Capture the cell that displays the provided text and extract its [X, Y] central coordinate. 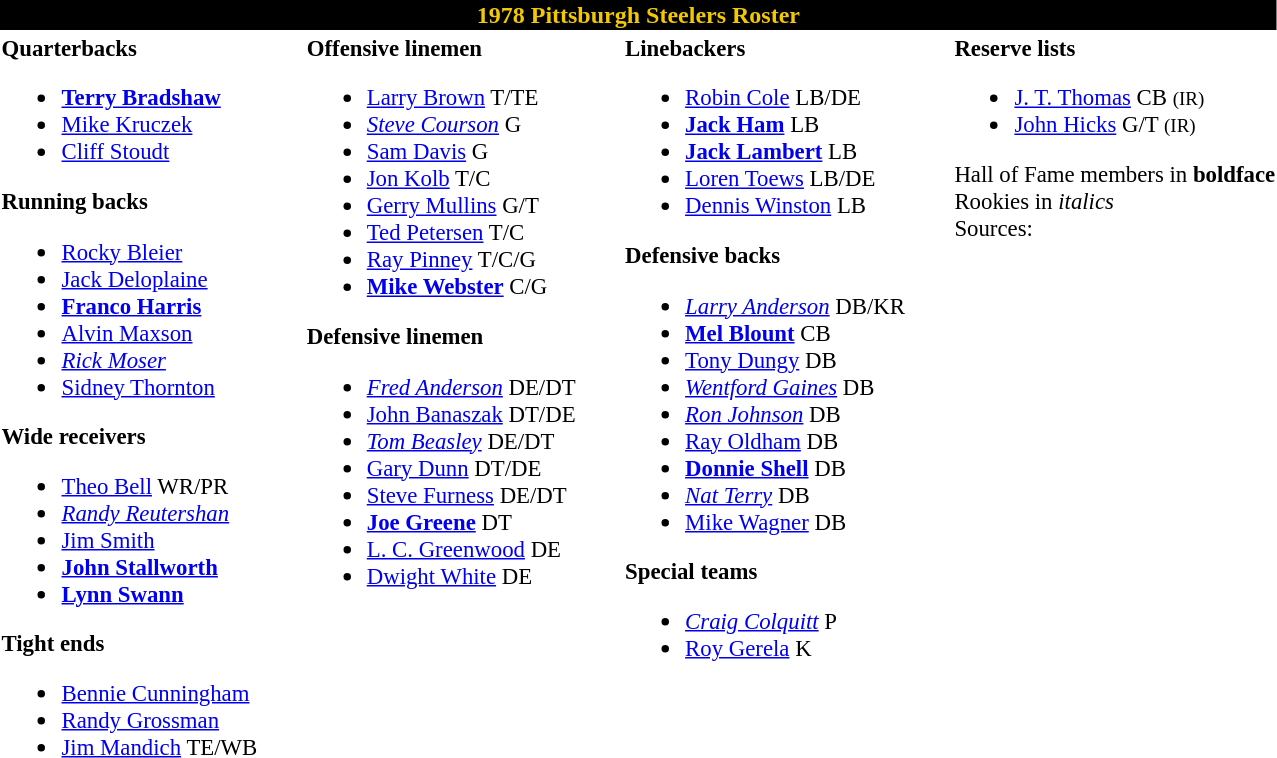
1978 Pittsburgh Steelers Roster [638, 15]
